Find where the given text appears and provide that cell's center as (X, Y) coordinate. 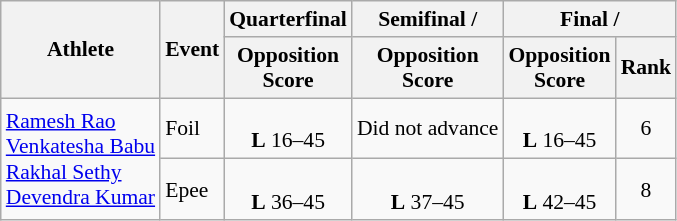
6 (646, 128)
Rank (646, 68)
8 (646, 190)
Semifinal / (428, 19)
Ramesh RaoVenkatesha BabuRakhal SethyDevendra Kumar (80, 159)
L 42–45 (559, 190)
L 36–45 (288, 190)
Quarterfinal (288, 19)
L 37–45 (428, 190)
Athlete (80, 50)
Foil (192, 128)
Final / (590, 19)
Epee (192, 190)
Did not advance (428, 128)
Event (192, 50)
